Detect which cell encompasses the target text, then output its [x, y] center coordinate. 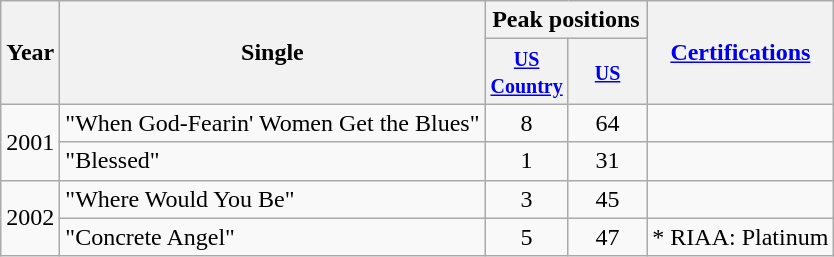
Peak positions [566, 20]
"Concrete Angel" [272, 237]
3 [526, 199]
* RIAA: Platinum [740, 237]
31 [608, 161]
Year [30, 52]
45 [608, 199]
64 [608, 123]
5 [526, 237]
"Blessed" [272, 161]
"Where Would You Be" [272, 199]
2002 [30, 218]
2001 [30, 142]
47 [608, 237]
USCountry [526, 72]
1 [526, 161]
Certifications [740, 52]
US [608, 72]
"When God-Fearin' Women Get the Blues" [272, 123]
8 [526, 123]
Single [272, 52]
